Output the [x, y] coordinate of the center of the cell containing the given text.  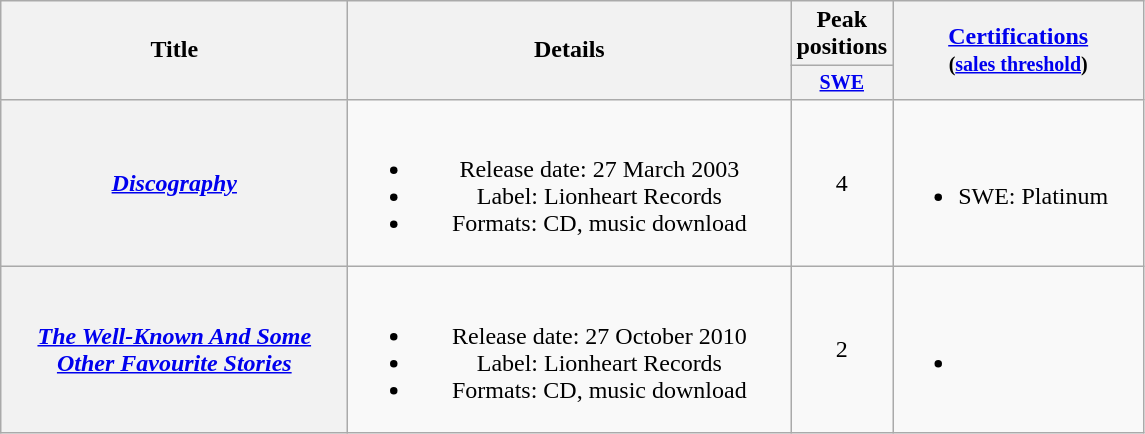
SWE [842, 82]
Release date: 27 March 2003Label: Lionheart RecordsFormats: CD, music download [570, 182]
4 [842, 182]
Certifications(sales threshold) [1018, 50]
Peak positions [842, 34]
Title [174, 50]
Release date: 27 October 2010Label: Lionheart RecordsFormats: CD, music download [570, 350]
Details [570, 50]
SWE: Platinum [1018, 182]
The Well-Known And Some Other Favourite Stories [174, 350]
Discography [174, 182]
2 [842, 350]
